Return the (X, Y) coordinate for the center point of the cell that contains the specified text.  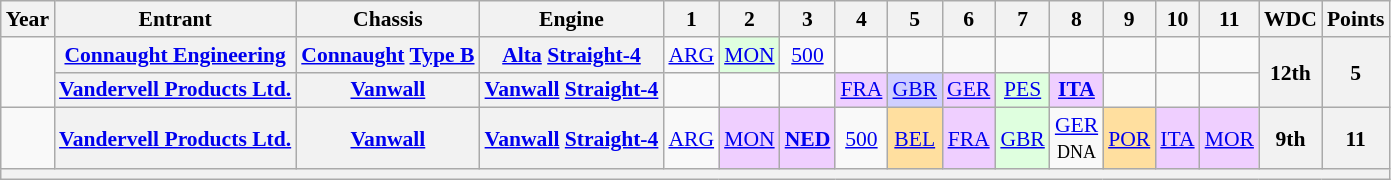
2 (750, 19)
6 (968, 19)
10 (1177, 19)
12th (1290, 72)
MOR (1230, 138)
NED (808, 138)
Entrant (175, 19)
7 (1022, 19)
Chassis (388, 19)
Alta Straight-4 (572, 55)
POR (1129, 138)
8 (1076, 19)
9th (1290, 138)
GER (968, 90)
PES (1022, 90)
9 (1129, 19)
3 (808, 19)
Year (28, 19)
Engine (572, 19)
Points (1356, 19)
Connaught Engineering (175, 55)
4 (861, 19)
BEL (914, 138)
Connaught Type B (388, 55)
WDC (1290, 19)
1 (691, 19)
GERDNA (1076, 138)
